Scan for the cell matching the given text and deliver its (X, Y) coordinate at center. 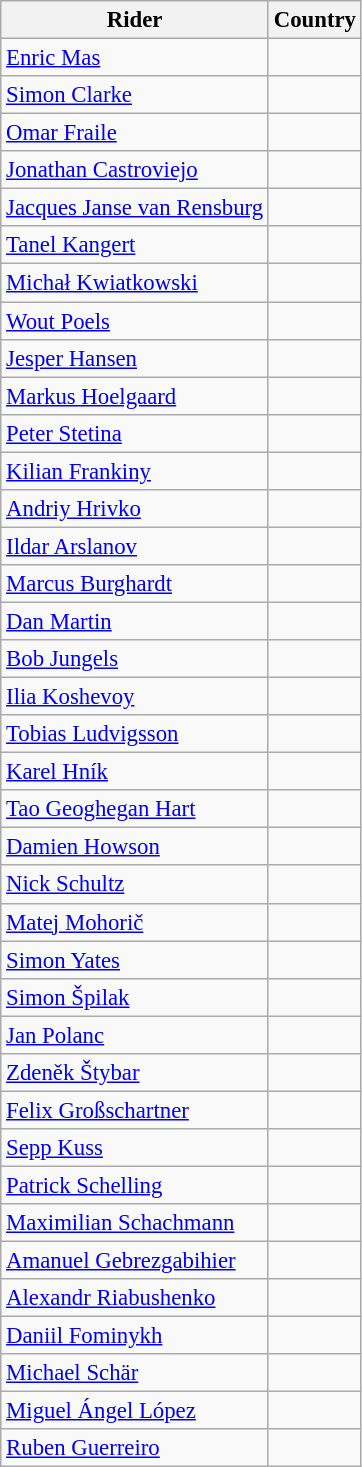
Tobias Ludvigsson (135, 734)
Marcus Burghardt (135, 584)
Zdeněk Štybar (135, 1073)
Enric Mas (135, 58)
Jan Polanc (135, 1035)
Patrick Schelling (135, 1185)
Kilian Frankiny (135, 471)
Dan Martin (135, 621)
Tao Geoghegan Hart (135, 809)
Miguel Ángel López (135, 1411)
Jesper Hansen (135, 358)
Simon Yates (135, 960)
Jacques Janse van Rensburg (135, 208)
Michał Kwiatkowski (135, 283)
Andriy Hrivko (135, 509)
Simon Špilak (135, 997)
Markus Hoelgaard (135, 396)
Ilia Koshevoy (135, 697)
Bob Jungels (135, 659)
Rider (135, 20)
Matej Mohorič (135, 922)
Alexandr Riabushenko (135, 1298)
Daniil Fominykh (135, 1336)
Sepp Kuss (135, 1148)
Omar Fraile (135, 133)
Ildar Arslanov (135, 546)
Amanuel Gebrezgabihier (135, 1261)
Maximilian Schachmann (135, 1223)
Country (314, 20)
Karel Hník (135, 772)
Peter Stetina (135, 433)
Wout Poels (135, 321)
Tanel Kangert (135, 245)
Simon Clarke (135, 95)
Nick Schultz (135, 885)
Felix Großschartner (135, 1110)
Michael Schär (135, 1373)
Damien Howson (135, 847)
Jonathan Castroviejo (135, 170)
